Capture the cell that displays the provided text and extract its (x, y) central coordinate. 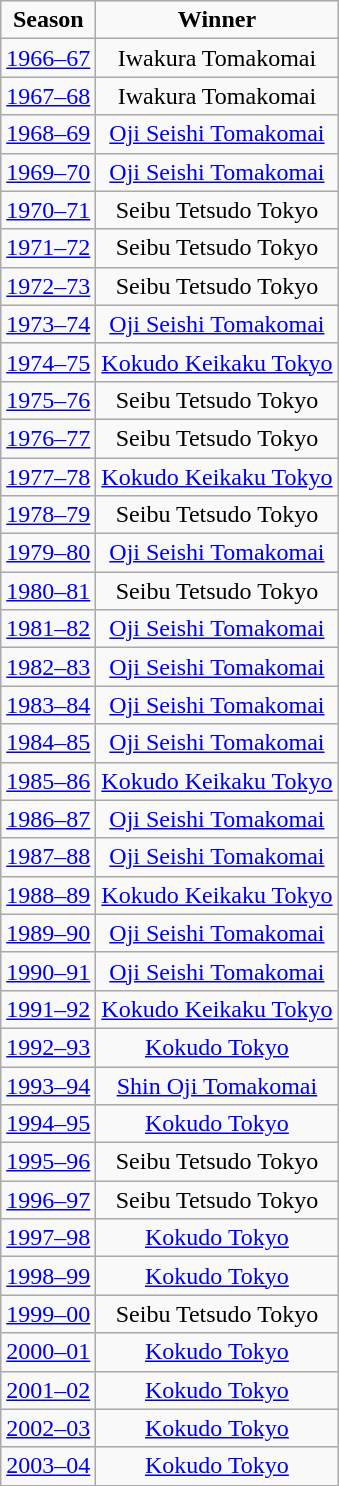
1993–94 (48, 1085)
1996–97 (48, 1200)
1992–93 (48, 1047)
1971–72 (48, 248)
1990–91 (48, 971)
1991–92 (48, 1009)
1981–82 (48, 629)
1988–89 (48, 895)
2001–02 (48, 1390)
1973–74 (48, 324)
2000–01 (48, 1352)
1983–84 (48, 705)
1994–95 (48, 1124)
1997–98 (48, 1238)
1976–77 (48, 438)
1967–68 (48, 96)
1989–90 (48, 933)
1998–99 (48, 1276)
1966–67 (48, 58)
1987–88 (48, 857)
1969–70 (48, 172)
1970–71 (48, 210)
1968–69 (48, 134)
1982–83 (48, 667)
1975–76 (48, 400)
1977–78 (48, 477)
1974–75 (48, 362)
1986–87 (48, 819)
2002–03 (48, 1428)
2003–04 (48, 1466)
1980–81 (48, 591)
1995–96 (48, 1162)
Shin Oji Tomakomai (217, 1085)
1979–80 (48, 553)
1984–85 (48, 743)
1985–86 (48, 781)
Winner (217, 20)
1978–79 (48, 515)
1972–73 (48, 286)
Season (48, 20)
1999–00 (48, 1314)
